Provide the (X, Y) coordinate of the cell's center where the given text is located.  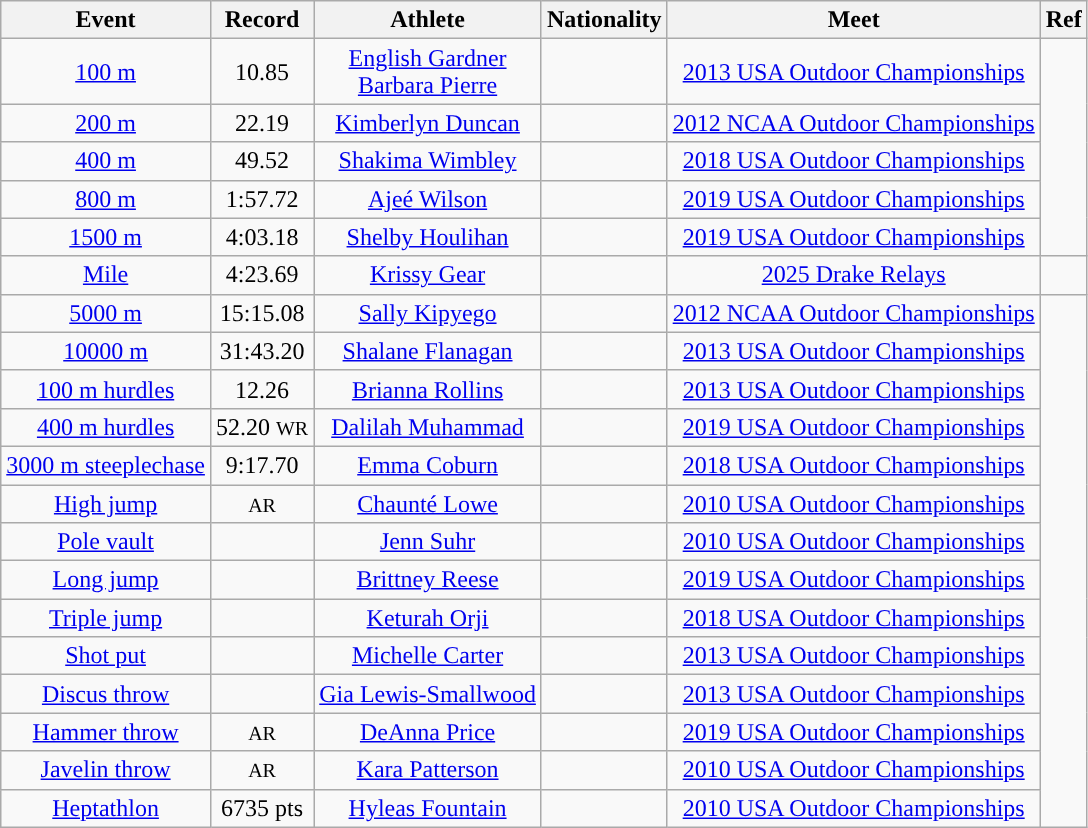
9:17.70 (262, 465)
2025 Drake Relays (854, 275)
22.19 (262, 123)
Shakima Wimbley (428, 161)
Krissy Gear (428, 275)
400 m hurdles (106, 427)
Event (106, 20)
Brittney Reese (428, 580)
49.52 (262, 161)
15:15.08 (262, 313)
Discus throw (106, 694)
Athlete (428, 20)
Chaunté Lowe (428, 503)
1:57.72 (262, 199)
Jenn Suhr (428, 542)
Javelin throw (106, 770)
200 m (106, 123)
Long jump (106, 580)
English GardnerBarbara Pierre (428, 72)
52.20 WR (262, 427)
Mile (106, 275)
100 m hurdles (106, 389)
Gia Lewis-Smallwood (428, 694)
5000 m (106, 313)
Meet (854, 20)
High jump (106, 503)
Ajeé Wilson (428, 199)
Kimberlyn Duncan (428, 123)
4:23.69 (262, 275)
10.85 (262, 72)
Shot put (106, 656)
100 m (106, 72)
Kara Patterson (428, 770)
Hyleas Fountain (428, 808)
Michelle Carter (428, 656)
6735 pts (262, 808)
10000 m (106, 351)
31:43.20 (262, 351)
3000 m steeplechase (106, 465)
12.26 (262, 389)
Shalane Flanagan (428, 351)
800 m (106, 199)
Nationality (604, 20)
400 m (106, 161)
Emma Coburn (428, 465)
Record (262, 20)
1500 m (106, 237)
Dalilah Muhammad (428, 427)
Triple jump (106, 618)
Keturah Orji (428, 618)
Pole vault (106, 542)
Ref (1064, 20)
Brianna Rollins (428, 389)
Shelby Houlihan (428, 237)
Heptathlon (106, 808)
DeAnna Price (428, 732)
Sally Kipyego (428, 313)
4:03.18 (262, 237)
Hammer throw (106, 732)
